For the text-containing cell, return its midpoint in [x, y] coordinate format. 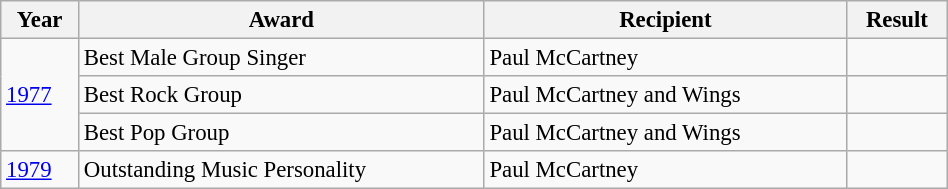
1977 [40, 96]
Best Male Group Singer [282, 58]
Best Pop Group [282, 133]
Year [40, 20]
Result [898, 20]
Recipient [666, 20]
1979 [40, 170]
Award [282, 20]
Outstanding Music Personality [282, 170]
Best Rock Group [282, 95]
